Return the [x, y] coordinate for the center point of the cell that contains the specified text.  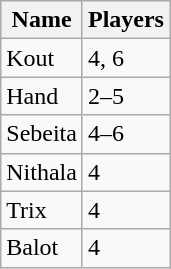
Players [126, 20]
Nithala [42, 172]
Trix [42, 210]
Kout [42, 58]
4, 6 [126, 58]
4–6 [126, 134]
Name [42, 20]
Sebeita [42, 134]
Balot [42, 248]
Hand [42, 96]
2–5 [126, 96]
